Return the (x, y) coordinate for the center point of the cell that contains the specified text.  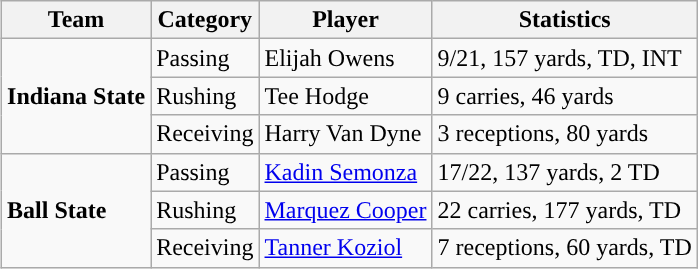
17/22, 137 yards, 2 TD (564, 172)
Indiana State (76, 96)
Player (346, 20)
7 receptions, 60 yards, TD (564, 248)
Tanner Koziol (346, 248)
Marquez Cooper (346, 210)
Ball State (76, 210)
Team (76, 20)
Kadin Semonza (346, 172)
Category (205, 20)
Elijah Owens (346, 58)
9/21, 157 yards, TD, INT (564, 58)
3 receptions, 80 yards (564, 134)
Statistics (564, 20)
Tee Hodge (346, 96)
Harry Van Dyne (346, 134)
9 carries, 46 yards (564, 96)
22 carries, 177 yards, TD (564, 210)
